Return the (x, y) coordinate for the center point of the cell that contains the specified text.  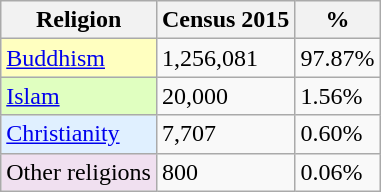
1,256,081 (225, 58)
% (338, 20)
0.60% (338, 134)
Religion (79, 20)
Buddhism (79, 58)
7,707 (225, 134)
0.06% (338, 172)
800 (225, 172)
Other religions (79, 172)
20,000 (225, 96)
97.87% (338, 58)
Islam (79, 96)
Christianity (79, 134)
Census 2015 (225, 20)
1.56% (338, 96)
